Capture the cell that displays the provided text and extract its (x, y) central coordinate. 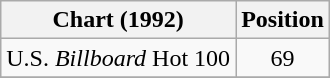
Chart (1992) (118, 20)
69 (283, 58)
U.S. Billboard Hot 100 (118, 58)
Position (283, 20)
